Locate the cell with the specified text and output its (x, y) center coordinate. 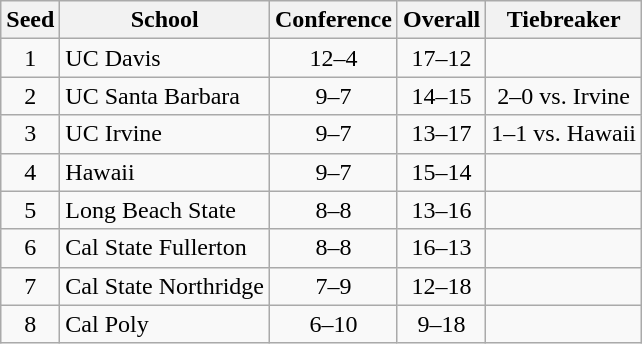
14–15 (441, 96)
UC Santa Barbara (165, 96)
Cal Poly (165, 324)
13–17 (441, 134)
15–14 (441, 172)
8 (30, 324)
2 (30, 96)
School (165, 20)
12–18 (441, 286)
17–12 (441, 58)
2–0 vs. Irvine (564, 96)
Tiebreaker (564, 20)
UC Irvine (165, 134)
UC Davis (165, 58)
1 (30, 58)
Hawaii (165, 172)
3 (30, 134)
4 (30, 172)
Overall (441, 20)
16–13 (441, 248)
Conference (334, 20)
5 (30, 210)
1–1 vs. Hawaii (564, 134)
Seed (30, 20)
13–16 (441, 210)
6 (30, 248)
12–4 (334, 58)
7–9 (334, 286)
Cal State Northridge (165, 286)
7 (30, 286)
9–18 (441, 324)
Long Beach State (165, 210)
Cal State Fullerton (165, 248)
6–10 (334, 324)
